Find where the given text appears and provide that cell's center as [X, Y] coordinate. 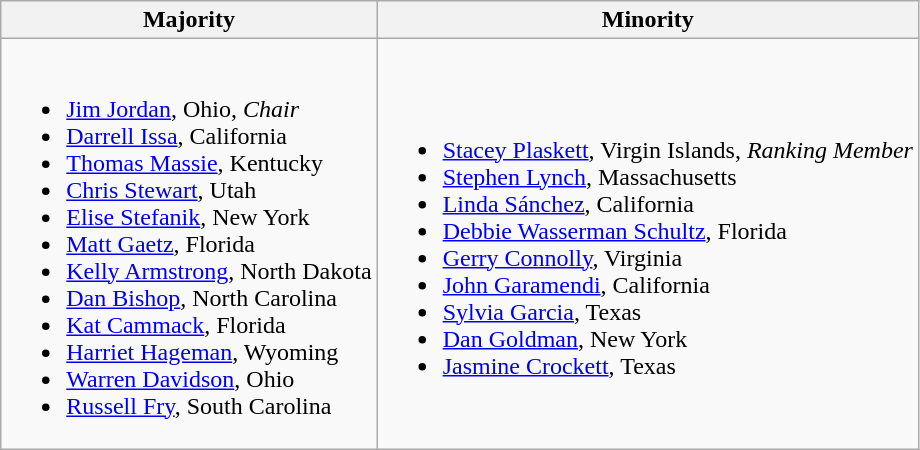
Majority [189, 20]
Minority [648, 20]
